Capture the cell that displays the provided text and extract its [x, y] central coordinate. 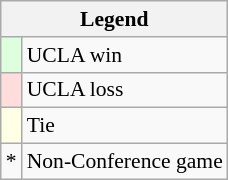
UCLA loss [125, 90]
UCLA win [125, 55]
Tie [125, 126]
* [12, 162]
Non-Conference game [125, 162]
Legend [114, 19]
